Locate the cell with the specified text and output its [X, Y] center coordinate. 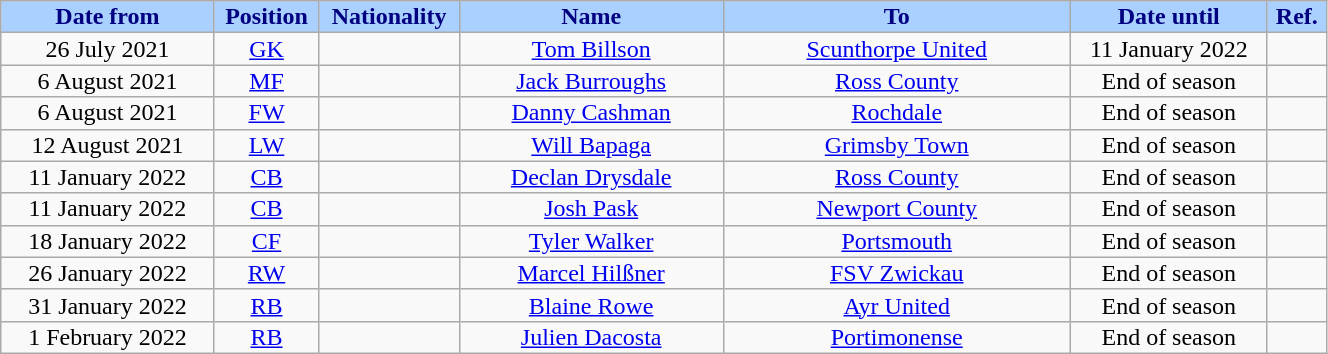
RW [266, 273]
Newport County [896, 209]
Marcel Hilßner [591, 273]
Name [591, 17]
31 January 2022 [108, 305]
Tom Billson [591, 49]
GK [266, 49]
Blaine Rowe [591, 305]
Ref. [1296, 17]
26 July 2021 [108, 49]
CF [266, 241]
Scunthorpe United [896, 49]
Portsmouth [896, 241]
MF [266, 81]
1 February 2022 [108, 337]
Portimonense [896, 337]
18 January 2022 [108, 241]
Tyler Walker [591, 241]
26 January 2022 [108, 273]
Grimsby Town [896, 145]
Date until [1168, 17]
Julien Dacosta [591, 337]
Declan Drysdale [591, 177]
Jack Burroughs [591, 81]
Danny Cashman [591, 113]
Nationality [389, 17]
FW [266, 113]
Position [266, 17]
To [896, 17]
FSV Zwickau [896, 273]
Date from [108, 17]
12 August 2021 [108, 145]
Josh Pask [591, 209]
LW [266, 145]
Ayr United [896, 305]
Will Bapaga [591, 145]
Rochdale [896, 113]
